Determine the [X, Y] coordinate at the center of the cell enclosing the given text.  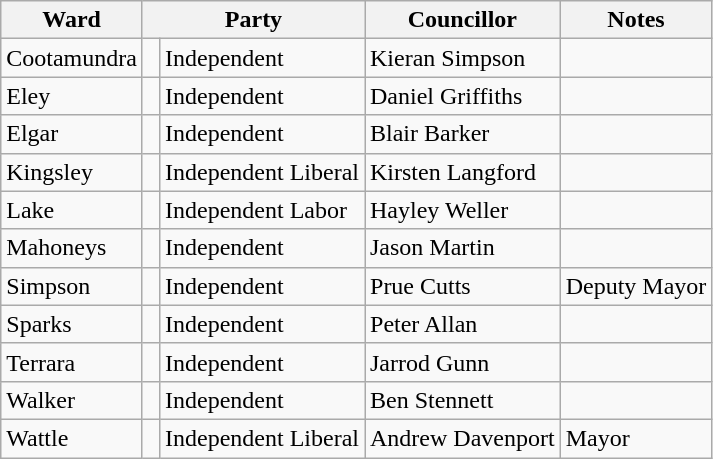
Daniel Griffiths [462, 96]
Sparks [72, 324]
Terrara [72, 362]
Walker [72, 400]
Prue Cutts [462, 286]
Kingsley [72, 172]
Blair Barker [462, 134]
Hayley Weller [462, 210]
Deputy Mayor [636, 286]
Mahoneys [72, 248]
Andrew Davenport [462, 438]
Wattle [72, 438]
Elgar [72, 134]
Jarrod Gunn [462, 362]
Notes [636, 20]
Mayor [636, 438]
Jason Martin [462, 248]
Kirsten Langford [462, 172]
Peter Allan [462, 324]
Councillor [462, 20]
Lake [72, 210]
Independent Labor [262, 210]
Cootamundra [72, 58]
Ben Stennett [462, 400]
Kieran Simpson [462, 58]
Party [253, 20]
Eley [72, 96]
Ward [72, 20]
Simpson [72, 286]
